Output the [x, y] coordinate of the center of the cell containing the given text.  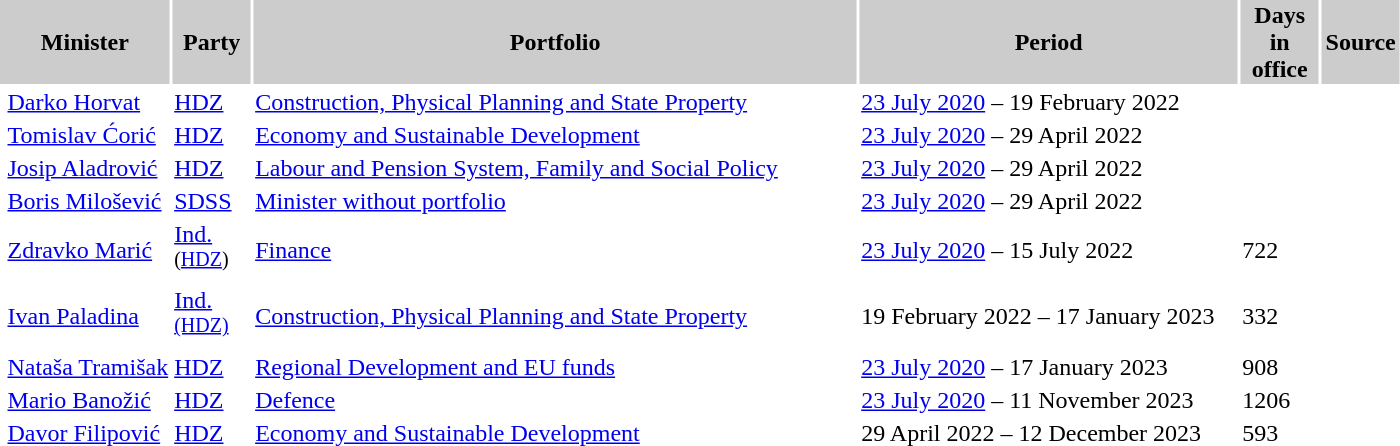
23 July 2020 – 15 July 2022 [1049, 250]
Darko Horvat [88, 102]
Josip Aladrović [88, 168]
23 July 2020 – 11 November 2023 [1049, 400]
Finance [556, 250]
1206 [1280, 400]
Labour and Pension System, Family and Social Policy [556, 168]
Economy and Sustainable Development [556, 135]
Mario Banožić [88, 400]
Regional Development and EU funds [556, 367]
Period [1049, 42]
Party [212, 42]
SDSS [212, 201]
Defence [556, 400]
Portfolio [556, 42]
19 February 2022 – 17 January 2023 [1049, 316]
Minister [85, 42]
Tomislav Ćorić [88, 135]
23 July 2020 – 19 February 2022 [1049, 102]
Nataša Tramišak [88, 367]
Source [1361, 42]
332 [1280, 316]
Boris Milošević [88, 201]
Days in office [1280, 42]
Minister without portfolio [556, 201]
23 July 2020 – 17 January 2023 [1049, 367]
722 [1280, 250]
Zdravko Marić [88, 250]
908 [1280, 367]
Ivan Paladina [88, 316]
